From the cell containing the given text, extract its center point as (x, y) coordinate. 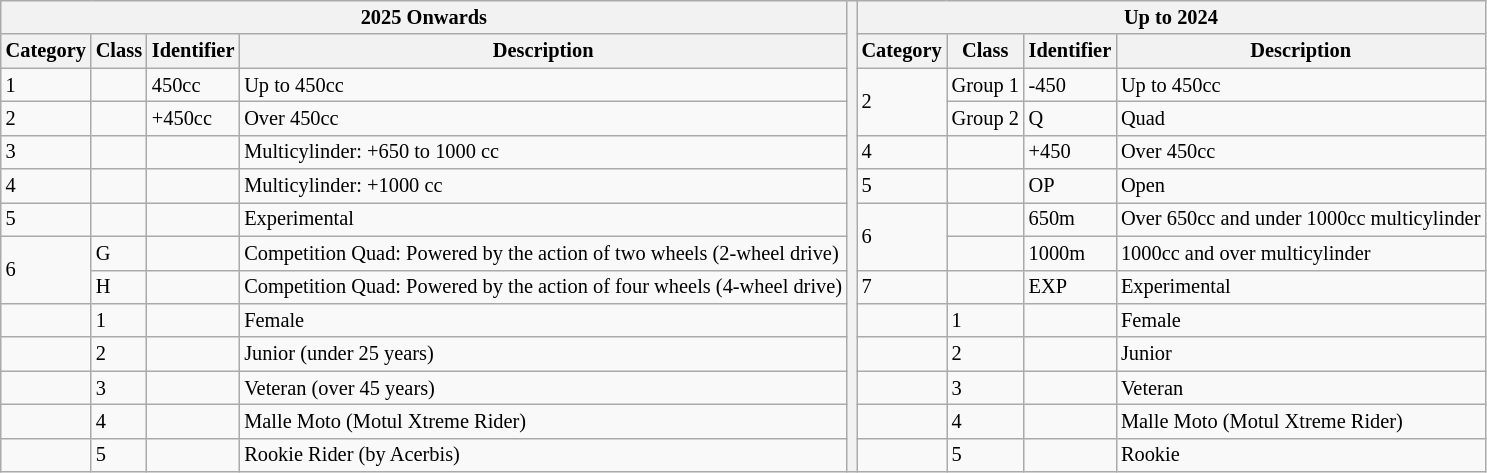
1000cc and over multicylinder (1300, 253)
Junior (under 25 years) (543, 354)
Veteran (1300, 388)
EXP (1070, 287)
1000m (1070, 253)
G (119, 253)
+450 (1070, 152)
Veteran (over 45 years) (543, 388)
7 (902, 287)
Rookie (1300, 455)
Over 650cc and under 1000cc multicylinder (1300, 219)
Group 1 (986, 85)
450cc (193, 85)
650m (1070, 219)
Competition Quad: Powered by the action of four wheels (4-wheel drive) (543, 287)
Rookie Rider (by Acerbis) (543, 455)
H (119, 287)
Multicylinder: +1000 cc (543, 186)
Junior (1300, 354)
OP (1070, 186)
Open (1300, 186)
+450cc (193, 118)
Multicylinder: +650 to 1000 cc (543, 152)
-450 (1070, 85)
Group 2 (986, 118)
Competition Quad: Powered by the action of two wheels (2-wheel drive) (543, 253)
Up to 2024 (1172, 17)
2025 Onwards (424, 17)
Quad (1300, 118)
Q (1070, 118)
